Determine the (x, y) coordinate at the center of the cell enclosing the given text.  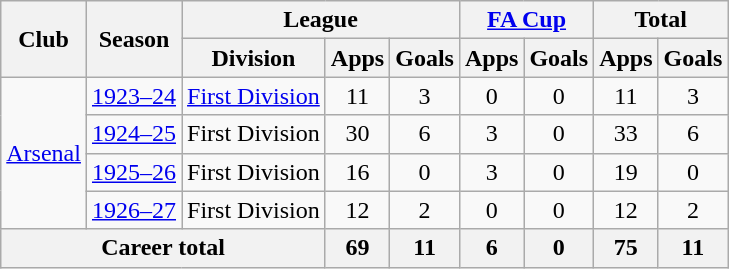
Club (44, 39)
69 (357, 248)
Career total (164, 248)
1924–25 (134, 134)
1925–26 (134, 172)
30 (357, 134)
1926–27 (134, 210)
33 (626, 134)
19 (626, 172)
League (321, 20)
75 (626, 248)
Total (661, 20)
16 (357, 172)
Arsenal (44, 153)
Division (254, 58)
Season (134, 39)
FA Cup (526, 20)
1923–24 (134, 96)
